Return the (x, y) coordinate for the center point of the cell that contains the specified text.  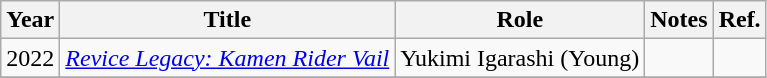
Revice Legacy: Kamen Rider Vail (228, 58)
Role (520, 20)
Ref. (740, 20)
Yukimi Igarashi (Young) (520, 58)
Notes (679, 20)
2022 (30, 58)
Title (228, 20)
Year (30, 20)
